Output the (x, y) coordinate of the center of the cell containing the given text.  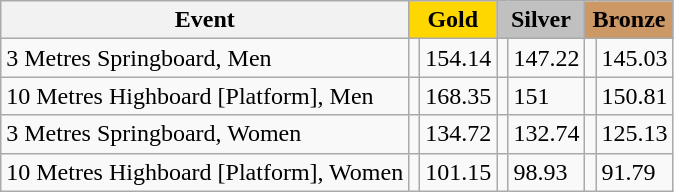
Gold (453, 20)
154.14 (458, 58)
132.74 (546, 134)
134.72 (458, 134)
10 Metres Highboard [Platform], Men (205, 96)
Event (205, 20)
145.03 (634, 58)
10 Metres Highboard [Platform], Women (205, 172)
Bronze (629, 20)
151 (546, 96)
91.79 (634, 172)
Silver (541, 20)
101.15 (458, 172)
168.35 (458, 96)
3 Metres Springboard, Men (205, 58)
150.81 (634, 96)
125.13 (634, 134)
147.22 (546, 58)
3 Metres Springboard, Women (205, 134)
98.93 (546, 172)
